For the text-containing cell, return its midpoint in [X, Y] coordinate format. 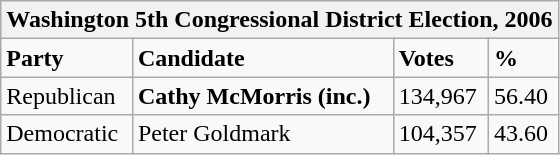
Republican [67, 96]
104,357 [440, 134]
Washington 5th Congressional District Election, 2006 [280, 20]
Candidate [262, 58]
% [523, 58]
Party [67, 58]
43.60 [523, 134]
134,967 [440, 96]
56.40 [523, 96]
Peter Goldmark [262, 134]
Votes [440, 58]
Democratic [67, 134]
Cathy McMorris (inc.) [262, 96]
